Output the (X, Y) coordinate of the center of the cell containing the given text.  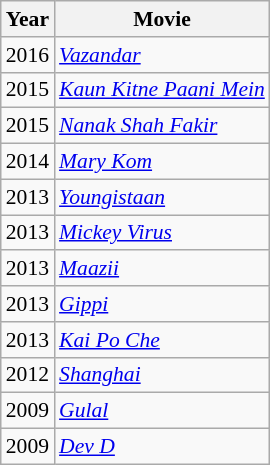
Gippi (162, 304)
Year (28, 19)
Mary Kom (162, 162)
Youngistaan (162, 197)
Dev D (162, 447)
Nanak Shah Fakir (162, 126)
2014 (28, 162)
Maazii (162, 269)
Gulal (162, 411)
Vazandar (162, 55)
Shanghai (162, 375)
Kaun Kitne Paani Mein (162, 90)
Kai Po Che (162, 340)
2012 (28, 375)
2016 (28, 55)
Mickey Virus (162, 233)
Movie (162, 19)
